Extract the [x, y] coordinate from the center of the cell holding the provided text.  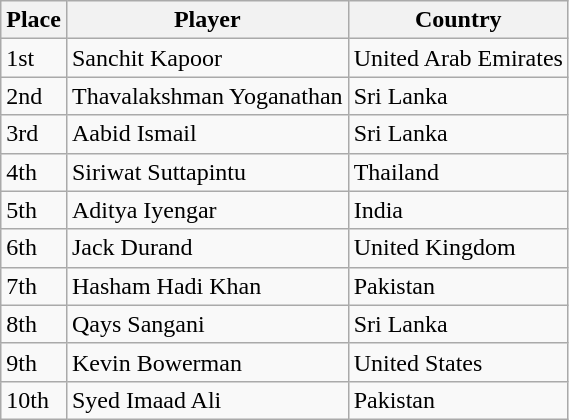
Qays Sangani [207, 324]
Siriwat Suttapintu [207, 172]
Aditya Iyengar [207, 210]
United Arab Emirates [458, 58]
5th [34, 210]
Kevin Bowerman [207, 362]
Hasham Hadi Khan [207, 286]
Jack Durand [207, 248]
India [458, 210]
United States [458, 362]
8th [34, 324]
10th [34, 400]
2nd [34, 96]
Player [207, 20]
4th [34, 172]
Thavalakshman Yoganathan [207, 96]
7th [34, 286]
6th [34, 248]
Sanchit Kapoor [207, 58]
Syed Imaad Ali [207, 400]
3rd [34, 134]
1st [34, 58]
Country [458, 20]
Aabid Ismail [207, 134]
9th [34, 362]
Thailand [458, 172]
Place [34, 20]
United Kingdom [458, 248]
